Scan for the cell matching the given text and deliver its (x, y) coordinate at center. 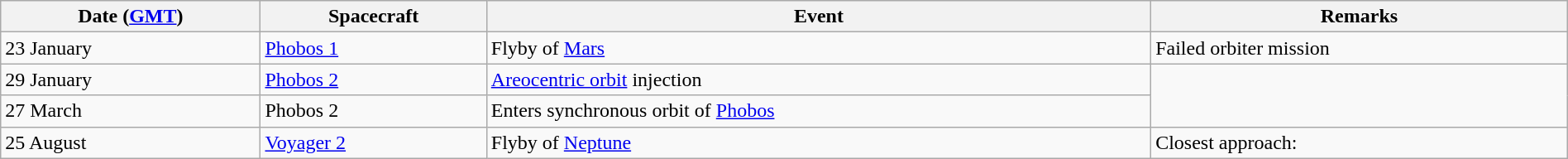
Spacecraft (374, 17)
27 March (131, 111)
Event (819, 17)
23 January (131, 48)
Areocentric orbit injection (819, 79)
Enters synchronous orbit of Phobos (819, 111)
Voyager 2 (374, 142)
Failed orbiter mission (1360, 48)
25 August (131, 142)
Flyby of Mars (819, 48)
29 January (131, 79)
Flyby of Neptune (819, 142)
Closest approach: (1360, 142)
Remarks (1360, 17)
Date (GMT) (131, 17)
Phobos 1 (374, 48)
